Scan for the cell matching the given text and deliver its (X, Y) coordinate at center. 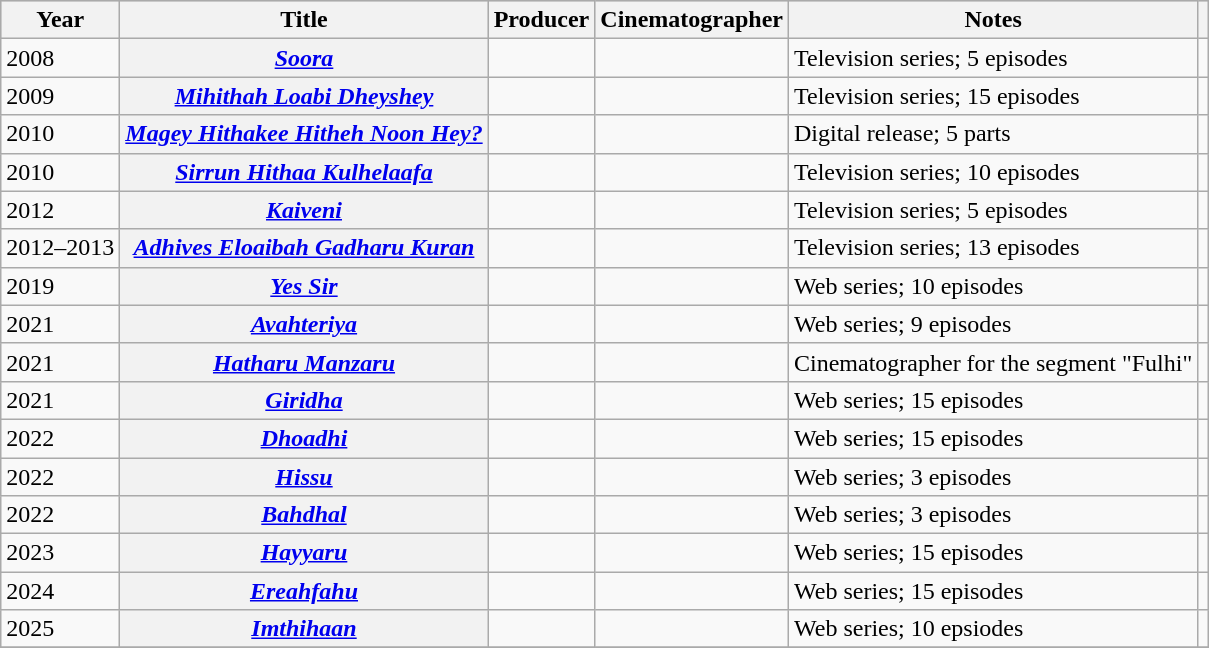
Magey Hithakee Hitheh Noon Hey? (304, 134)
2023 (60, 553)
Giridha (304, 400)
Mihithah Loabi Dheyshey (304, 96)
Cinematographer for the segment "Fulhi" (992, 362)
Cinematographer (692, 20)
Web series; 9 episodes (992, 324)
2019 (60, 286)
Notes (992, 20)
Soora (304, 58)
Producer (542, 20)
Web series; 10 epsiodes (992, 629)
Hissu (304, 477)
Television series; 10 episodes (992, 172)
2024 (60, 591)
Television series; 15 episodes (992, 96)
Avahteriya (304, 324)
2025 (60, 629)
Hatharu Manzaru (304, 362)
Digital release; 5 parts (992, 134)
Bahdhal (304, 515)
Sirrun Hithaa Kulhelaafa (304, 172)
Hayyaru (304, 553)
2009 (60, 96)
Dhoadhi (304, 438)
Kaiveni (304, 210)
Year (60, 20)
Television series; 13 episodes (992, 248)
2012 (60, 210)
Web series; 10 episodes (992, 286)
2008 (60, 58)
2012–2013 (60, 248)
Title (304, 20)
Yes Sir (304, 286)
Imthihaan (304, 629)
Adhives Eloaibah Gadharu Kuran (304, 248)
Ereahfahu (304, 591)
